Identify which cell holds the provided text, then report its (x, y) central coordinate. 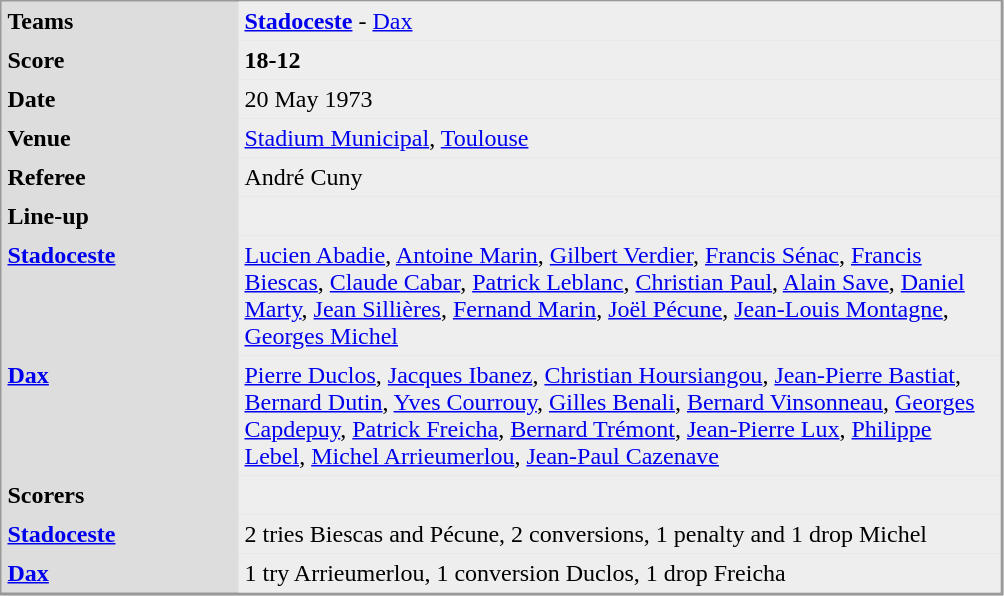
Stadium Municipal, Toulouse (619, 138)
Scorers (120, 496)
18-12 (619, 60)
2 tries Biescas and Pécune, 2 conversions, 1 penalty and 1 drop Michel (619, 534)
Date (120, 100)
1 try Arrieumerlou, 1 conversion Duclos, 1 drop Freicha (619, 574)
André Cuny (619, 178)
Referee (120, 178)
Line-up (120, 216)
Teams (120, 22)
Venue (120, 138)
Score (120, 60)
Stadoceste - Dax (619, 22)
20 May 1973 (619, 100)
